For the text-containing cell, return its midpoint in (X, Y) coordinate format. 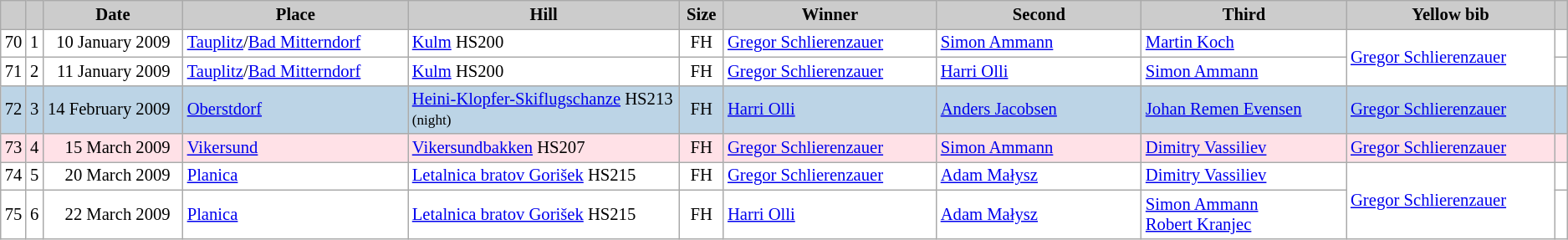
Vikersund (296, 148)
Heini-Klopfer-Skiflugschanze HS213 (night) (544, 110)
11 January 2009 (113, 71)
20 March 2009 (113, 176)
Place (296, 14)
72 (13, 110)
73 (13, 148)
Oberstdorf (296, 110)
Johan Remen Evensen (1244, 110)
Simon Ammann Robert Kranjec (1244, 214)
Third (1244, 14)
Winner (830, 14)
1 (34, 43)
70 (13, 43)
75 (13, 214)
Martin Koch (1244, 43)
22 March 2009 (113, 214)
Vikersundbakken HS207 (544, 148)
Yellow bib (1450, 14)
Anders Jacobsen (1039, 110)
71 (13, 71)
3 (34, 110)
2 (34, 71)
15 March 2009 (113, 148)
Date (113, 14)
4 (34, 148)
Hill (544, 14)
Second (1039, 14)
10 January 2009 (113, 43)
14 February 2009 (113, 110)
5 (34, 176)
Size (701, 14)
6 (34, 214)
74 (13, 176)
